Scan for the cell matching the given text and deliver its [x, y] coordinate at center. 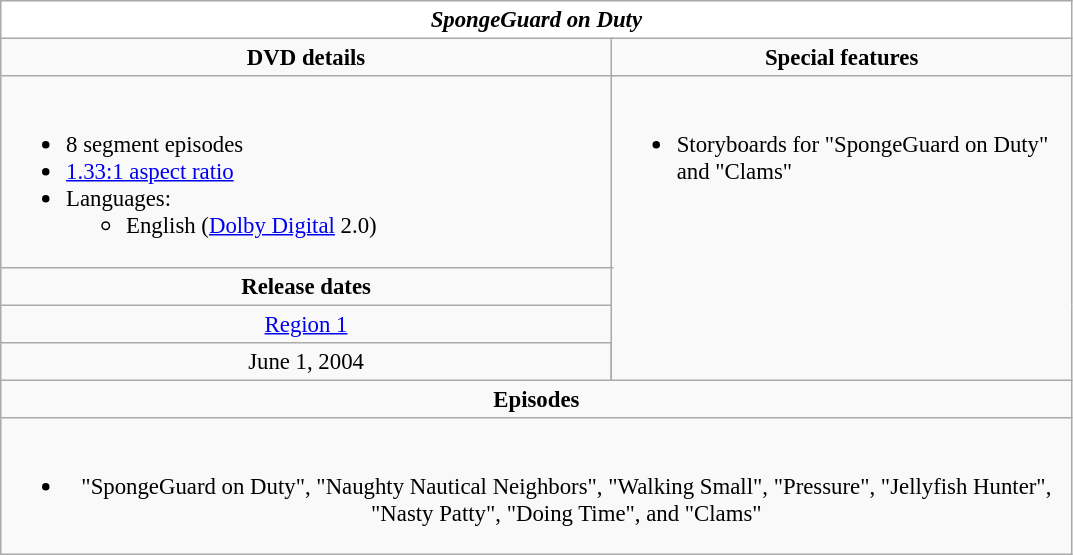
Release dates [306, 286]
DVD details [306, 58]
SpongeGuard on Duty [536, 20]
Episodes [536, 399]
Region 1 [306, 324]
June 1, 2004 [306, 361]
8 segment episodes1.33:1 aspect ratioLanguages:English (Dolby Digital 2.0) [306, 172]
"SpongeGuard on Duty", "Naughty Nautical Neighbors", "Walking Small", "Pressure", "Jellyfish Hunter", "Nasty Patty", "Doing Time", and "Clams" [536, 486]
Storyboards for "SpongeGuard on Duty" and "Clams" [842, 228]
Special features [842, 58]
